Capture the cell that displays the provided text and extract its [X, Y] central coordinate. 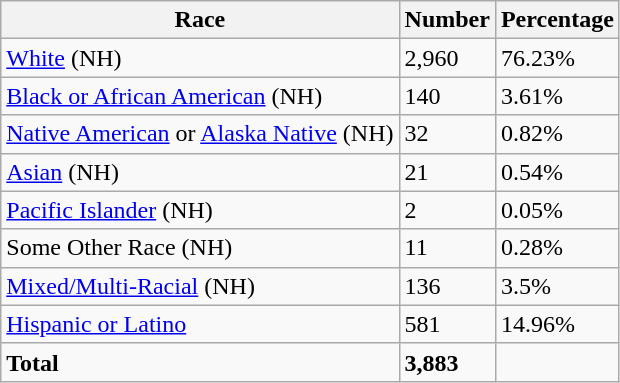
11 [447, 248]
14.96% [557, 324]
2,960 [447, 58]
0.05% [557, 210]
Hispanic or Latino [200, 324]
581 [447, 324]
3,883 [447, 362]
0.54% [557, 172]
Some Other Race (NH) [200, 248]
Asian (NH) [200, 172]
2 [447, 210]
Pacific Islander (NH) [200, 210]
3.61% [557, 96]
White (NH) [200, 58]
Black or African American (NH) [200, 96]
32 [447, 134]
Race [200, 20]
Percentage [557, 20]
136 [447, 286]
Number [447, 20]
Total [200, 362]
21 [447, 172]
Native American or Alaska Native (NH) [200, 134]
3.5% [557, 286]
Mixed/Multi-Racial (NH) [200, 286]
0.28% [557, 248]
140 [447, 96]
76.23% [557, 58]
0.82% [557, 134]
